Provide the [X, Y] coordinate of the cell's center where the given text is located.  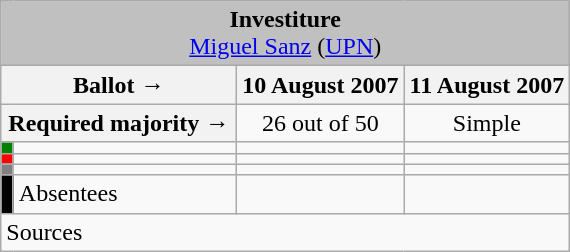
Absentees [125, 194]
Ballot → [119, 85]
InvestitureMiguel Sanz (UPN) [286, 34]
Sources [286, 232]
10 August 2007 [320, 85]
Required majority → [119, 123]
11 August 2007 [487, 85]
26 out of 50 [320, 123]
Simple [487, 123]
